Determine the [x, y] coordinate at the center of the cell enclosing the given text.  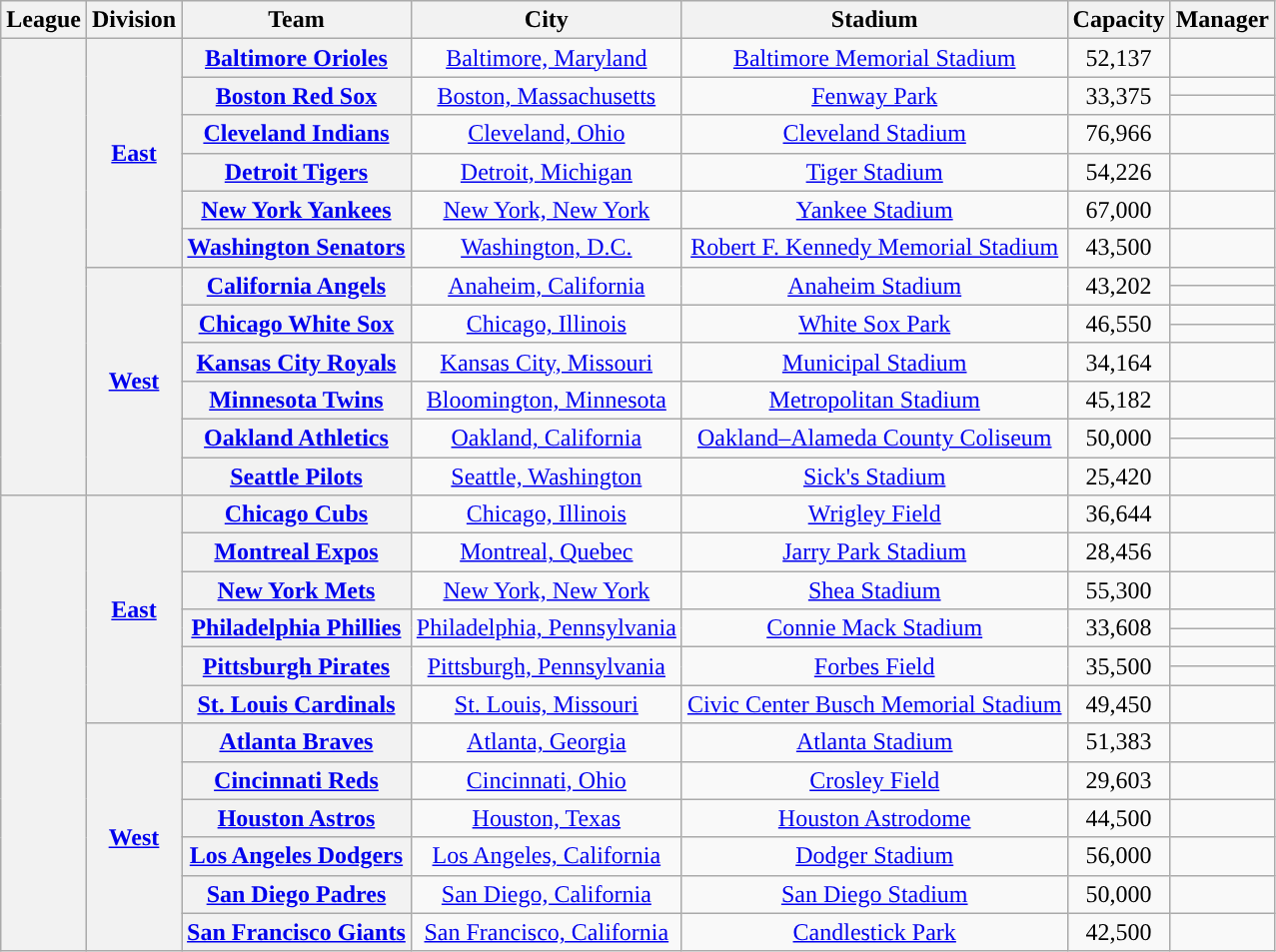
San Diego Stadium [874, 894]
Capacity [1119, 20]
Team [297, 20]
36,644 [1119, 514]
White Sox Park [874, 324]
Cincinnati Reds [297, 780]
Detroit, Michigan [546, 172]
St. Louis Cardinals [297, 704]
Montreal Expos [297, 552]
Crosley Field [874, 780]
Kansas City Royals [297, 362]
Minnesota Twins [297, 400]
33,608 [1119, 628]
Cleveland, Ohio [546, 134]
Boston, Massachusetts [546, 96]
Wrigley Field [874, 514]
Kansas City, Missouri [546, 362]
Sick's Stadium [874, 476]
Detroit Tigers [297, 172]
Houston Astrodome [874, 818]
34,164 [1119, 362]
Los Angeles Dodgers [297, 856]
Chicago Cubs [297, 514]
54,226 [1119, 172]
New York Mets [297, 590]
56,000 [1119, 856]
Stadium [874, 20]
Atlanta Braves [297, 742]
28,456 [1119, 552]
Fenway Park [874, 96]
Washington, D.C. [546, 248]
Montreal, Quebec [546, 552]
Cincinnati, Ohio [546, 780]
Pittsburgh Pirates [297, 666]
City [546, 20]
Houston Astros [297, 818]
Pittsburgh, Pennsylvania [546, 666]
St. Louis, Missouri [546, 704]
Cleveland Indians [297, 134]
Anaheim Stadium [874, 286]
Chicago White Sox [297, 324]
76,966 [1119, 134]
35,500 [1119, 666]
San Francisco, California [546, 932]
Connie Mack Stadium [874, 628]
Atlanta, Georgia [546, 742]
Bloomington, Minnesota [546, 400]
Seattle, Washington [546, 476]
Oakland, California [546, 438]
Candlestick Park [874, 932]
45,182 [1119, 400]
League [44, 20]
Jarry Park Stadium [874, 552]
43,202 [1119, 286]
46,550 [1119, 324]
52,137 [1119, 58]
Shea Stadium [874, 590]
Philadelphia, Pennsylvania [546, 628]
Baltimore Orioles [297, 58]
Division [134, 20]
Yankee Stadium [874, 210]
Anaheim, California [546, 286]
Philadelphia Phillies [297, 628]
Washington Senators [297, 248]
55,300 [1119, 590]
Manager [1222, 20]
25,420 [1119, 476]
43,500 [1119, 248]
Baltimore, Maryland [546, 58]
California Angels [297, 286]
33,375 [1119, 96]
Dodger Stadium [874, 856]
49,450 [1119, 704]
Oakland Athletics [297, 438]
New York Yankees [297, 210]
Seattle Pilots [297, 476]
San Francisco Giants [297, 932]
Los Angeles, California [546, 856]
Houston, Texas [546, 818]
San Diego, California [546, 894]
29,603 [1119, 780]
Cleveland Stadium [874, 134]
Baltimore Memorial Stadium [874, 58]
Oakland–Alameda County Coliseum [874, 438]
San Diego Padres [297, 894]
Tiger Stadium [874, 172]
Civic Center Busch Memorial Stadium [874, 704]
51,383 [1119, 742]
42,500 [1119, 932]
44,500 [1119, 818]
Metropolitan Stadium [874, 400]
Forbes Field [874, 666]
67,000 [1119, 210]
Boston Red Sox [297, 96]
Atlanta Stadium [874, 742]
Municipal Stadium [874, 362]
Robert F. Kennedy Memorial Stadium [874, 248]
